Return (x, y) of the center of cell containing provided text 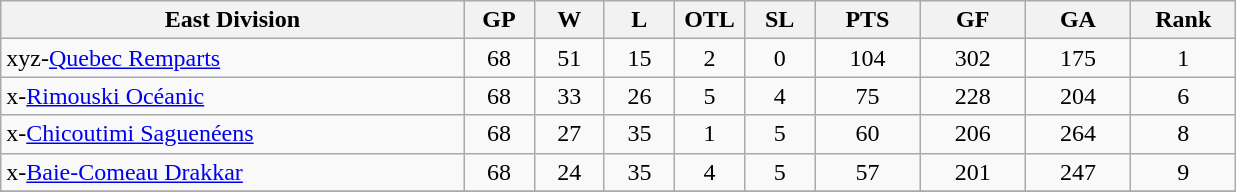
15 (639, 58)
xyz-Quebec Remparts (232, 58)
57 (868, 172)
Rank (1184, 20)
206 (972, 134)
SL (780, 20)
8 (1184, 134)
247 (1078, 172)
x-Baie-Comeau Drakkar (232, 172)
60 (868, 134)
6 (1184, 96)
GF (972, 20)
302 (972, 58)
264 (1078, 134)
9 (1184, 172)
W (569, 20)
75 (868, 96)
x-Rimouski Océanic (232, 96)
L (639, 20)
x-Chicoutimi Saguenéens (232, 134)
GA (1078, 20)
104 (868, 58)
2 (709, 58)
GP (499, 20)
51 (569, 58)
33 (569, 96)
0 (780, 58)
26 (639, 96)
204 (1078, 96)
201 (972, 172)
175 (1078, 58)
24 (569, 172)
East Division (232, 20)
OTL (709, 20)
PTS (868, 20)
27 (569, 134)
228 (972, 96)
